Find where the given text appears and provide that cell's center as [x, y] coordinate. 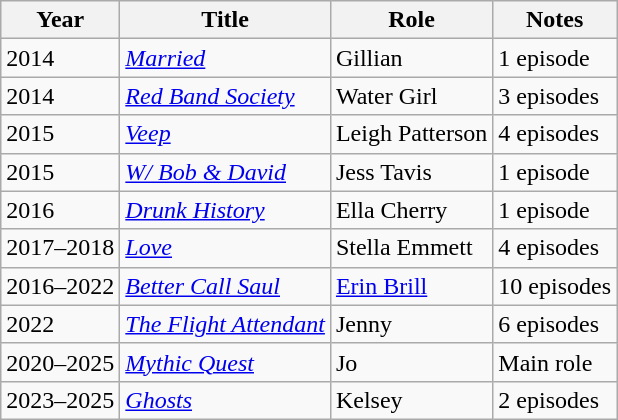
Better Call Saul [226, 286]
2017–2018 [60, 248]
6 episodes [555, 324]
W/ Bob & David [226, 172]
Love [226, 248]
3 episodes [555, 96]
Erin Brill [411, 286]
Kelsey [411, 400]
2016–2022 [60, 286]
Year [60, 20]
The Flight Attendant [226, 324]
Stella Emmett [411, 248]
10 episodes [555, 286]
Drunk History [226, 210]
Notes [555, 20]
Ella Cherry [411, 210]
Veep [226, 134]
Mythic Quest [226, 362]
Leigh Patterson [411, 134]
2022 [60, 324]
Title [226, 20]
Main role [555, 362]
2 episodes [555, 400]
Role [411, 20]
2020–2025 [60, 362]
2023–2025 [60, 400]
Red Band Society [226, 96]
Jenny [411, 324]
Gillian [411, 58]
Married [226, 58]
Ghosts [226, 400]
2016 [60, 210]
Jo [411, 362]
Jess Tavis [411, 172]
Water Girl [411, 96]
